Provide the (X, Y) coordinate of the cell's center where the given text is located.  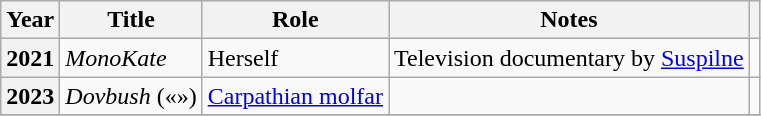
Role (295, 20)
Herself (295, 58)
Year (30, 20)
2021 (30, 58)
2023 (30, 96)
Carpathian molfar (295, 96)
Television documentary by Suspilne (570, 58)
MonoKate (131, 58)
Title (131, 20)
Notes (570, 20)
Dovbush («») (131, 96)
